For the text-containing cell, return its midpoint in (x, y) coordinate format. 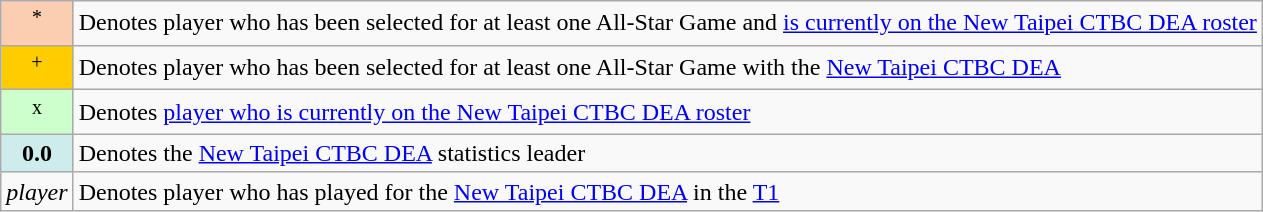
* (37, 24)
Denotes player who has played for the New Taipei CTBC DEA in the T1 (668, 191)
Denotes player who is currently on the New Taipei CTBC DEA roster (668, 112)
+ (37, 68)
Denotes the New Taipei CTBC DEA statistics leader (668, 153)
x (37, 112)
Denotes player who has been selected for at least one All-Star Game with the New Taipei CTBC DEA (668, 68)
0.0 (37, 153)
Denotes player who has been selected for at least one All-Star Game and is currently on the New Taipei CTBC DEA roster (668, 24)
player (37, 191)
